Provide the (x, y) coordinate of the cell's center where the given text is located.  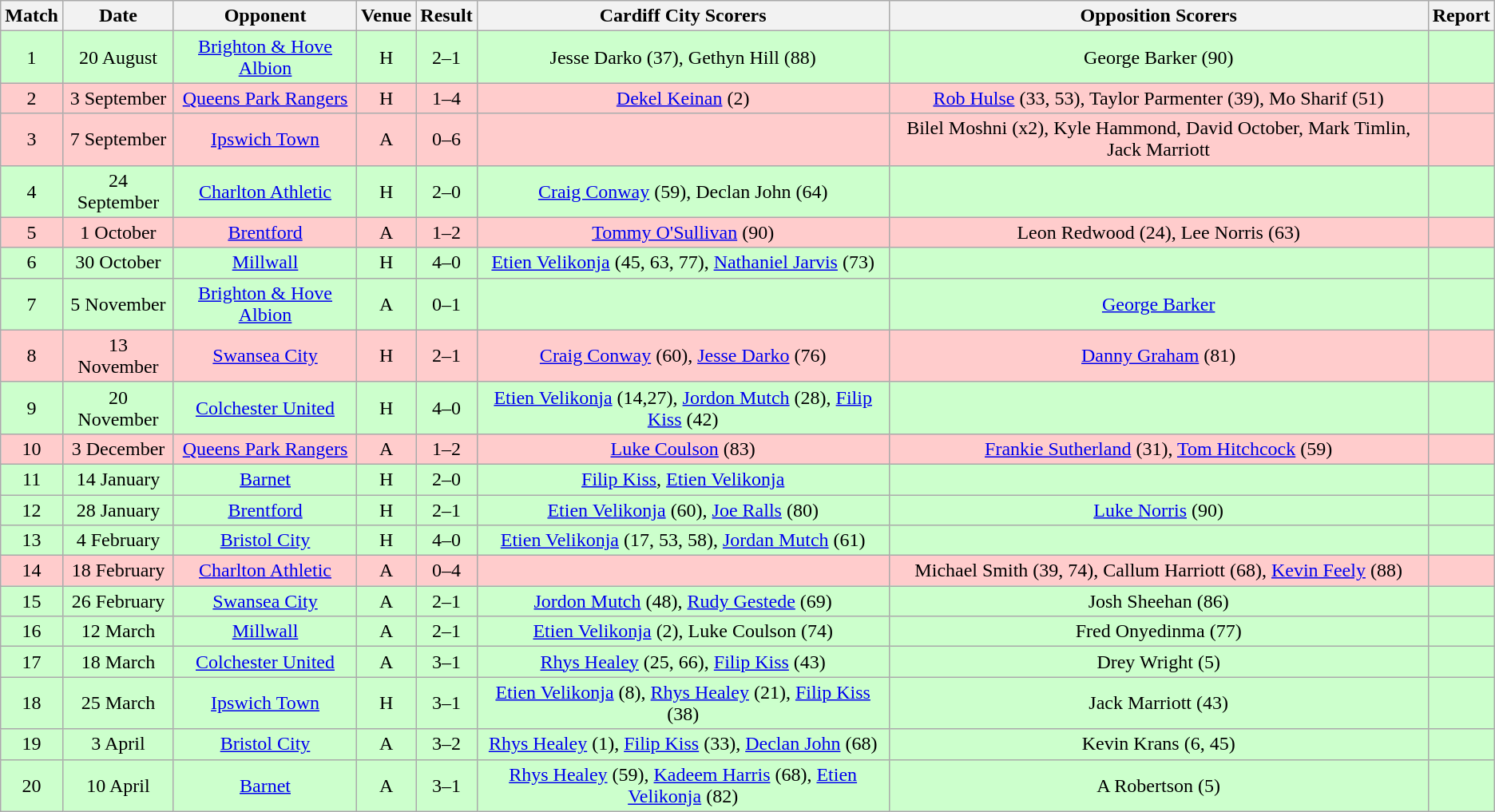
Dekel Keinan (2) (683, 98)
2 (32, 98)
0–1 (446, 303)
3 April (118, 744)
16 (32, 632)
20 November (118, 407)
26 February (118, 601)
18 (32, 703)
12 (32, 510)
5 November (118, 303)
Frankie Sutherland (31), Tom Hitchcock (59) (1158, 449)
6 (32, 263)
Etien Velikonja (2), Luke Coulson (74) (683, 632)
3 (32, 139)
13 (32, 541)
Cardiff City Scorers (683, 16)
George Barker (1158, 303)
1 October (118, 232)
4 (32, 192)
Report (1461, 16)
Etien Velikonja (8), Rhys Healey (21), Filip Kiss (38) (683, 703)
Rhys Healey (59), Kadeem Harris (68), Etien Velikonja (82) (683, 786)
Tommy O'Sullivan (90) (683, 232)
Jack Marriott (43) (1158, 703)
Fred Onyedinma (77) (1158, 632)
0–4 (446, 571)
Luke Coulson (83) (683, 449)
Luke Norris (90) (1158, 510)
Danny Graham (81) (1158, 356)
0–6 (446, 139)
Craig Conway (59), Declan John (64) (683, 192)
Match (32, 16)
17 (32, 662)
7 (32, 303)
Rhys Healey (25, 66), Filip Kiss (43) (683, 662)
1–4 (446, 98)
19 (32, 744)
1 (32, 57)
11 (32, 479)
9 (32, 407)
Michael Smith (39, 74), Callum Harriott (68), Kevin Feely (88) (1158, 571)
Rhys Healey (1), Filip Kiss (33), Declan John (68) (683, 744)
George Barker (90) (1158, 57)
Rob Hulse (33, 53), Taylor Parmenter (39), Mo Sharif (51) (1158, 98)
A Robertson (5) (1158, 786)
18 February (118, 571)
24 September (118, 192)
14 January (118, 479)
13 November (118, 356)
30 October (118, 263)
Opponent (265, 16)
Date (118, 16)
5 (32, 232)
15 (32, 601)
Kevin Krans (6, 45) (1158, 744)
Josh Sheehan (86) (1158, 601)
Etien Velikonja (45, 63, 77), Nathaniel Jarvis (73) (683, 263)
3 September (118, 98)
Venue (387, 16)
4 February (118, 541)
Craig Conway (60), Jesse Darko (76) (683, 356)
Bilel Moshni (x2), Kyle Hammond, David October, Mark Timlin, Jack Marriott (1158, 139)
3 December (118, 449)
Etien Velikonja (14,27), Jordon Mutch (28), Filip Kiss (42) (683, 407)
12 March (118, 632)
Etien Velikonja (60), Joe Ralls (80) (683, 510)
8 (32, 356)
Jordon Mutch (48), Rudy Gestede (69) (683, 601)
Filip Kiss, Etien Velikonja (683, 479)
20 (32, 786)
28 January (118, 510)
10 April (118, 786)
7 September (118, 139)
14 (32, 571)
Etien Velikonja (17, 53, 58), Jordan Mutch (61) (683, 541)
Result (446, 16)
Jesse Darko (37), Gethyn Hill (88) (683, 57)
3–2 (446, 744)
Leon Redwood (24), Lee Norris (63) (1158, 232)
18 March (118, 662)
Drey Wright (5) (1158, 662)
10 (32, 449)
Opposition Scorers (1158, 16)
20 August (118, 57)
25 March (118, 703)
